Return [X, Y] of the center of cell containing provided text 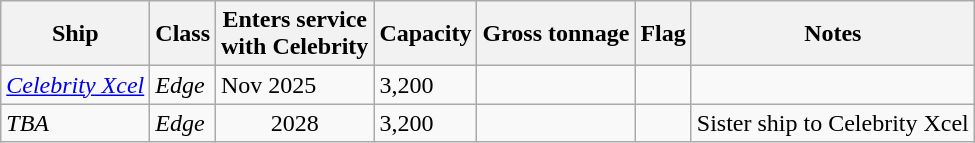
Notes [832, 34]
Class [183, 34]
Capacity [426, 34]
Flag [663, 34]
Celebrity Xcel [76, 85]
Ship [76, 34]
TBA [76, 123]
Sister ship to Celebrity Xcel [832, 123]
2028 [295, 123]
Gross tonnage [556, 34]
Nov 2025 [295, 85]
Enters servicewith Celebrity [295, 34]
